Determine the [X, Y] coordinate at the center of the cell enclosing the given text.  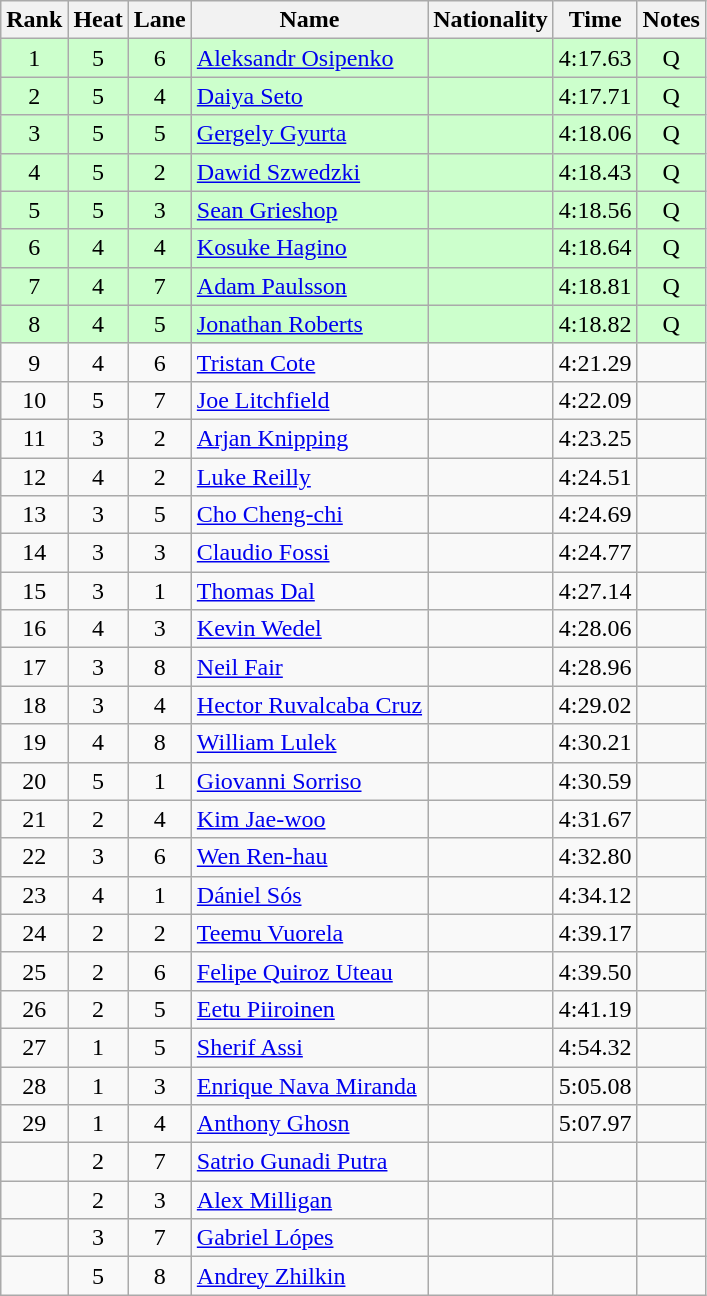
Gabriel Lópes [309, 1238]
15 [34, 591]
Giovanni Sorriso [309, 781]
4:18.64 [595, 248]
Jonathan Roberts [309, 324]
Hector Ruvalcaba Cruz [309, 705]
Aleksandr Osipenko [309, 58]
Joe Litchfield [309, 400]
4:34.12 [595, 895]
Kevin Wedel [309, 629]
11 [34, 438]
Dániel Sós [309, 895]
4:18.82 [595, 324]
4:18.06 [595, 134]
Thomas Dal [309, 591]
4:54.32 [595, 1047]
Anthony Ghosn [309, 1124]
4:28.06 [595, 629]
4:17.63 [595, 58]
4:18.56 [595, 210]
4:30.59 [595, 781]
4:24.51 [595, 477]
Kosuke Hagino [309, 248]
12 [34, 477]
10 [34, 400]
Sean Grieshop [309, 210]
Rank [34, 20]
Wen Ren-hau [309, 857]
Adam Paulsson [309, 286]
4:27.14 [595, 591]
Gergely Gyurta [309, 134]
Luke Reilly [309, 477]
4:31.67 [595, 819]
4:28.96 [595, 667]
Cho Cheng-chi [309, 515]
Neil Fair [309, 667]
Tristan Cote [309, 362]
Eetu Piiroinen [309, 1009]
Daiya Seto [309, 96]
4:18.81 [595, 286]
Dawid Szwedzki [309, 172]
24 [34, 933]
29 [34, 1124]
14 [34, 553]
23 [34, 895]
17 [34, 667]
28 [34, 1085]
Arjan Knipping [309, 438]
26 [34, 1009]
William Lulek [309, 743]
18 [34, 705]
22 [34, 857]
Felipe Quiroz Uteau [309, 971]
4:24.69 [595, 515]
4:29.02 [595, 705]
21 [34, 819]
4:30.21 [595, 743]
Claudio Fossi [309, 553]
Andrey Zhilkin [309, 1276]
4:23.25 [595, 438]
19 [34, 743]
25 [34, 971]
Teemu Vuorela [309, 933]
4:17.71 [595, 96]
4:41.19 [595, 1009]
4:22.09 [595, 400]
9 [34, 362]
Enrique Nava Miranda [309, 1085]
Kim Jae-woo [309, 819]
Name [309, 20]
5:07.97 [595, 1124]
Nationality [491, 20]
4:39.50 [595, 971]
Notes [671, 20]
27 [34, 1047]
4:39.17 [595, 933]
Lane [160, 20]
5:05.08 [595, 1085]
Satrio Gunadi Putra [309, 1162]
16 [34, 629]
Time [595, 20]
20 [34, 781]
Alex Milligan [309, 1200]
4:24.77 [595, 553]
Heat [98, 20]
13 [34, 515]
Sherif Assi [309, 1047]
4:18.43 [595, 172]
4:21.29 [595, 362]
4:32.80 [595, 857]
